Detect which cell encompasses the target text, then output its (X, Y) center coordinate. 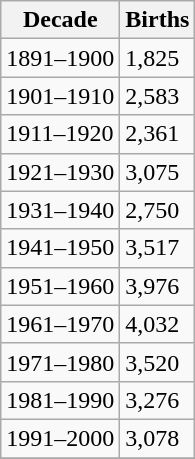
1891–1900 (60, 58)
1991–2000 (60, 438)
3,976 (158, 286)
1961–1970 (60, 324)
3,078 (158, 438)
3,276 (158, 400)
1921–1930 (60, 172)
Decade (60, 20)
1931–1940 (60, 210)
Births (158, 20)
1,825 (158, 58)
1911–1920 (60, 134)
3,520 (158, 362)
2,583 (158, 96)
2,361 (158, 134)
1981–1990 (60, 400)
1951–1960 (60, 286)
3,517 (158, 248)
3,075 (158, 172)
1941–1950 (60, 248)
4,032 (158, 324)
1901–1910 (60, 96)
1971–1980 (60, 362)
2,750 (158, 210)
